Determine the [x, y] coordinate at the center of the cell enclosing the given text.  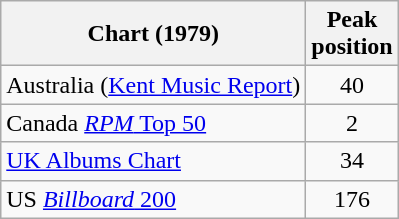
Chart (1979) [154, 34]
Canada RPM Top 50 [154, 123]
40 [352, 85]
Peak position [352, 34]
Australia (Kent Music Report) [154, 85]
176 [352, 199]
34 [352, 161]
2 [352, 123]
US Billboard 200 [154, 199]
UK Albums Chart [154, 161]
